Pinpoint the cell where the given text exists, returning its [x, y] midpoint coordinate. 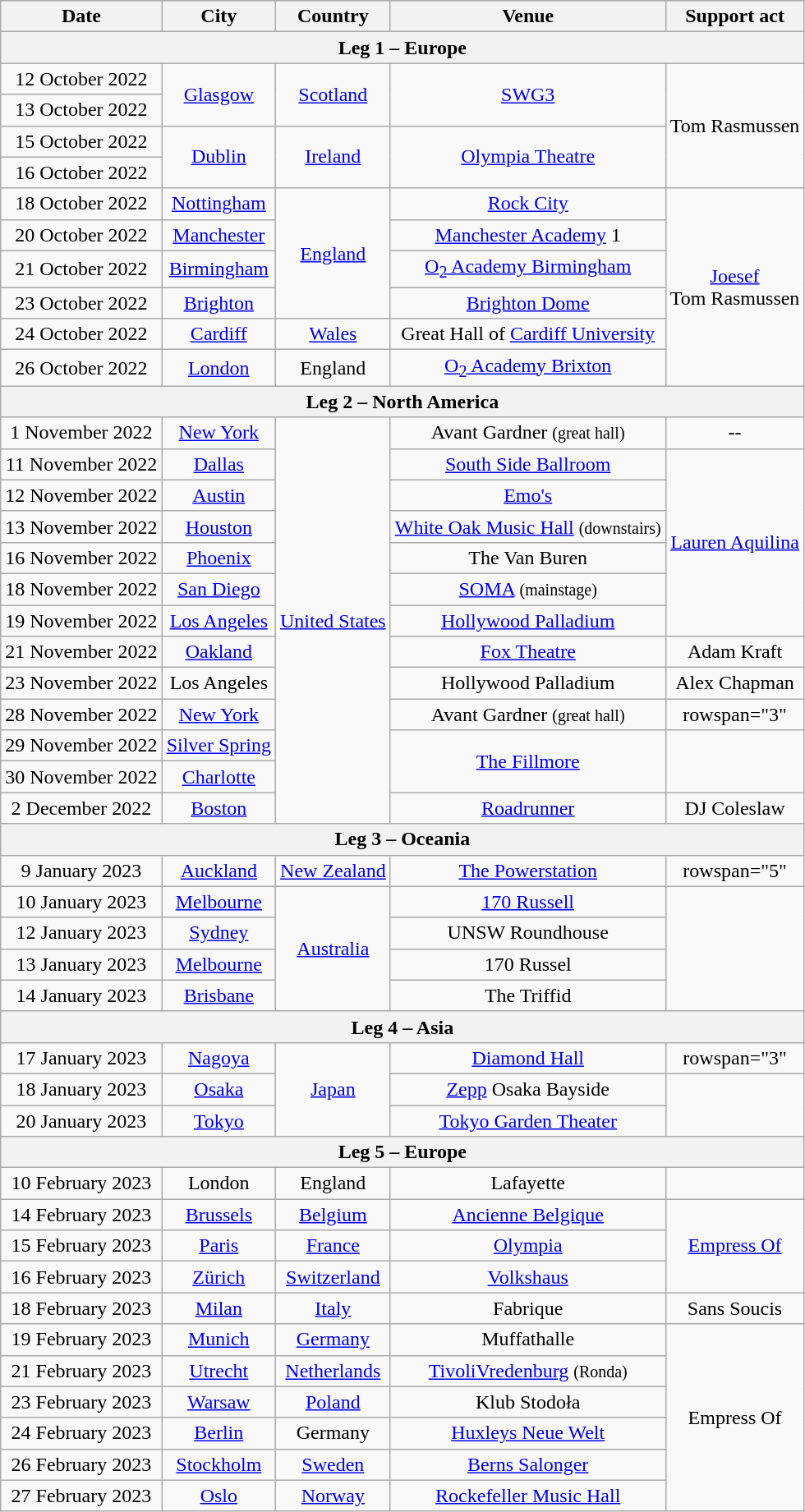
18 January 2023 [81, 1089]
Support act [734, 16]
Emo's [527, 495]
Paris [218, 1246]
O2 Academy Brixton [527, 368]
27 February 2023 [81, 1496]
Stockholm [218, 1464]
Austin [218, 495]
Osaka [218, 1089]
Silver Spring [218, 746]
24 October 2022 [81, 334]
Switzerland [333, 1277]
Belgium [333, 1215]
Auckland [218, 871]
Glasgow [218, 94]
29 November 2022 [81, 746]
Klub Stodoła [527, 1402]
13 January 2023 [81, 964]
Oslo [218, 1496]
Venue [527, 16]
13 November 2022 [81, 526]
Lauren Aquilina [734, 542]
The Fillmore [527, 761]
Brighton Dome [527, 303]
Brussels [218, 1215]
Charlotte [218, 777]
20 January 2023 [81, 1121]
23 February 2023 [81, 1402]
12 November 2022 [81, 495]
UNSW Roundhouse [527, 933]
Huxleys Neue Welt [527, 1433]
16 November 2022 [81, 558]
10 February 2023 [81, 1183]
DJ Coleslaw [734, 808]
9 January 2023 [81, 871]
13 October 2022 [81, 110]
Ireland [333, 157]
Tokyo Garden Theater [527, 1121]
JoesefTom Rasmussen [734, 287]
21 February 2023 [81, 1371]
-- [734, 433]
San Diego [218, 589]
Rockefeller Music Hall [527, 1496]
Nottingham [218, 204]
17 January 2023 [81, 1058]
Date [81, 16]
Nagoya [218, 1058]
10 January 2023 [81, 902]
Wales [333, 334]
The Triffid [527, 995]
Boston [218, 808]
Berns Salonger [527, 1464]
Sydney [218, 933]
12 October 2022 [81, 79]
Leg 3 – Oceania [402, 839]
Zürich [218, 1277]
14 February 2023 [81, 1215]
Country [333, 16]
12 January 2023 [81, 933]
Tokyo [218, 1121]
170 Russell [527, 902]
Zepp Osaka Bayside [527, 1089]
26 October 2022 [81, 368]
170 Russel [527, 964]
Olympia [527, 1246]
15 October 2022 [81, 141]
Munich [218, 1340]
Adam Kraft [734, 652]
Lafayette [527, 1183]
Berlin [218, 1433]
Japan [333, 1089]
SWG3 [527, 94]
1 November 2022 [81, 433]
28 November 2022 [81, 715]
Manchester [218, 235]
15 February 2023 [81, 1246]
Rock City [527, 204]
O2 Academy Birmingham [527, 269]
Milan [218, 1308]
Poland [333, 1402]
Cardiff [218, 334]
Norway [333, 1496]
Leg 2 – North America [402, 402]
Roadrunner [527, 808]
11 November 2022 [81, 464]
18 February 2023 [81, 1308]
Sans Soucis [734, 1308]
Australia [333, 949]
20 October 2022 [81, 235]
30 November 2022 [81, 777]
Brisbane [218, 995]
Netherlands [333, 1371]
23 October 2022 [81, 303]
Alex Chapman [734, 683]
Dublin [218, 157]
19 February 2023 [81, 1340]
21 October 2022 [81, 269]
Utrecht [218, 1371]
New Zealand [333, 871]
Sweden [333, 1464]
Muffathalle [527, 1340]
18 November 2022 [81, 589]
Houston [218, 526]
26 February 2023 [81, 1464]
Brighton [218, 303]
Fox Theatre [527, 652]
France [333, 1246]
Italy [333, 1308]
16 February 2023 [81, 1277]
Leg 4 – Asia [402, 1027]
Diamond Hall [527, 1058]
Volkshaus [527, 1277]
23 November 2022 [81, 683]
Oakland [218, 652]
19 November 2022 [81, 620]
Scotland [333, 94]
Warsaw [218, 1402]
White Oak Music Hall (downstairs) [527, 526]
24 February 2023 [81, 1433]
Great Hall of Cardiff University [527, 334]
21 November 2022 [81, 652]
SOMA (mainstage) [527, 589]
Olympia Theatre [527, 157]
18 October 2022 [81, 204]
South Side Ballroom [527, 464]
City [218, 16]
16 October 2022 [81, 172]
Dallas [218, 464]
United States [333, 621]
The Powerstation [527, 871]
Leg 1 – Europe [402, 48]
2 December 2022 [81, 808]
14 January 2023 [81, 995]
Phoenix [218, 558]
TivoliVredenburg (Ronda) [527, 1371]
Fabrique [527, 1308]
Birmingham [218, 269]
Ancienne Belgique [527, 1215]
Leg 5 – Europe [402, 1152]
The Van Buren [527, 558]
Tom Rasmussen [734, 126]
rowspan="5" [734, 871]
Manchester Academy 1 [527, 235]
